Return the (x, y) coordinate for the center point of the cell that contains the specified text.  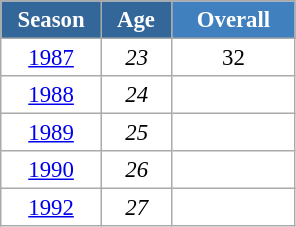
25 (136, 133)
1989 (52, 133)
1988 (52, 95)
1987 (52, 58)
Overall (234, 20)
1992 (52, 208)
32 (234, 58)
24 (136, 95)
27 (136, 208)
23 (136, 58)
26 (136, 170)
Season (52, 20)
Age (136, 20)
1990 (52, 170)
